Detect which cell encompasses the target text, then output its [X, Y] center coordinate. 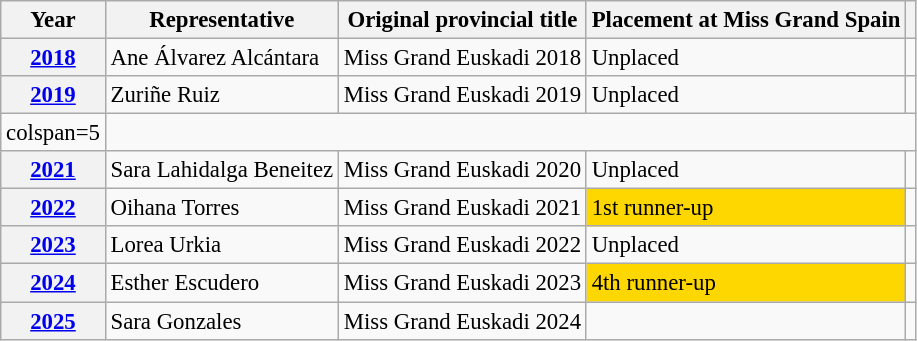
Miss Grand Euskadi 2021 [462, 208]
Miss Grand Euskadi 2020 [462, 170]
2021 [53, 170]
Sara Gonzales [222, 321]
colspan=5 [53, 133]
4th runner-up [746, 283]
Ane Álvarez Alcántara [222, 58]
2025 [53, 321]
Oihana Torres [222, 208]
2023 [53, 245]
Miss Grand Euskadi 2023 [462, 283]
2024 [53, 283]
Miss Grand Euskadi 2024 [462, 321]
Original provincial title [462, 20]
2022 [53, 208]
Miss Grand Euskadi 2018 [462, 58]
1st runner-up [746, 208]
Esther Escudero [222, 283]
Representative [222, 20]
Lorea Urkia [222, 245]
Placement at Miss Grand Spain [746, 20]
Zuriñe Ruiz [222, 95]
Sara Lahidalga Beneitez [222, 170]
Year [53, 20]
2018 [53, 58]
Miss Grand Euskadi 2019 [462, 95]
Miss Grand Euskadi 2022 [462, 245]
2019 [53, 95]
